Locate the cell with the specified text and output its [X, Y] center coordinate. 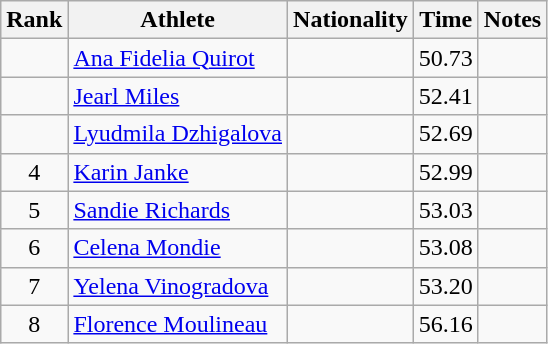
52.69 [446, 134]
50.73 [446, 58]
Celena Mondie [178, 248]
53.03 [446, 210]
52.41 [446, 96]
Lyudmila Dzhigalova [178, 134]
Ana Fidelia Quirot [178, 58]
53.08 [446, 248]
52.99 [446, 172]
Yelena Vinogradova [178, 286]
Nationality [351, 20]
Sandie Richards [178, 210]
Karin Janke [178, 172]
Jearl Miles [178, 96]
7 [34, 286]
53.20 [446, 286]
Florence Moulineau [178, 324]
5 [34, 210]
Notes [512, 20]
Time [446, 20]
Rank [34, 20]
8 [34, 324]
Athlete [178, 20]
4 [34, 172]
56.16 [446, 324]
6 [34, 248]
